For the text-containing cell, return its midpoint in [X, Y] coordinate format. 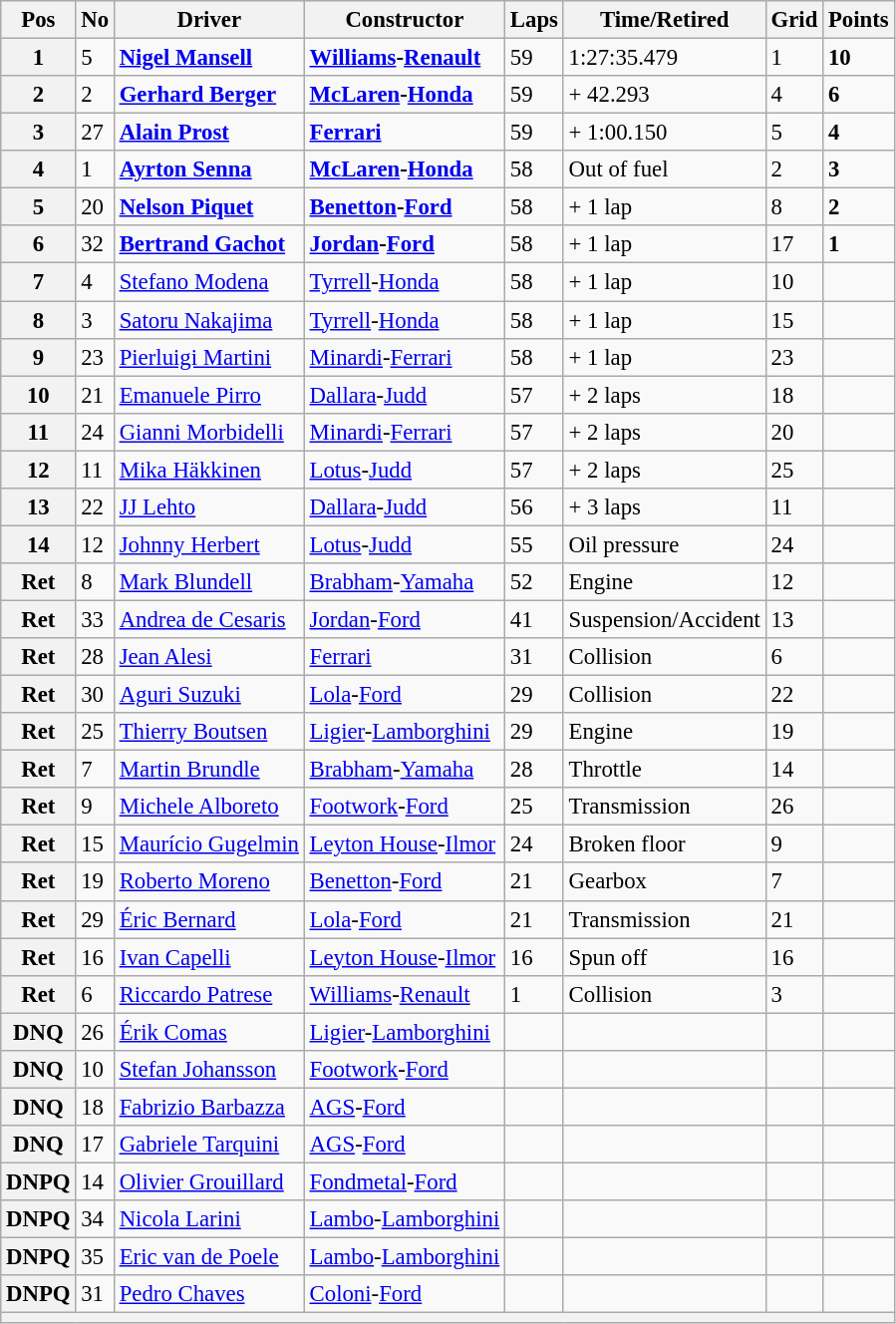
Pierluigi Martini [209, 357]
27 [95, 133]
Grid [793, 20]
Constructor [405, 20]
Spun off [664, 957]
Ivan Capelli [209, 957]
Nelson Piquet [209, 207]
30 [95, 695]
Ayrton Senna [209, 169]
Satoru Nakajima [209, 320]
Laps [534, 20]
Mika Häkkinen [209, 470]
Pos [38, 20]
Throttle [664, 770]
1:27:35.479 [664, 58]
Points [859, 20]
Jean Alesi [209, 657]
35 [95, 1257]
Andrea de Cesaris [209, 619]
Out of fuel [664, 169]
Stefan Johansson [209, 1070]
34 [95, 1219]
56 [534, 507]
Coloni-Ford [405, 1294]
Thierry Boutsen [209, 732]
Eric van de Poele [209, 1257]
Érik Comas [209, 1032]
Michele Alboreto [209, 807]
32 [95, 244]
Gerhard Berger [209, 95]
Roberto Moreno [209, 882]
Gabriele Tarquini [209, 1145]
41 [534, 619]
Gearbox [664, 882]
Mark Blundell [209, 582]
52 [534, 582]
Broken floor [664, 844]
Alain Prost [209, 133]
+ 1:00.150 [664, 133]
Fondmetal-Ford [405, 1181]
55 [534, 544]
Fabrizio Barbazza [209, 1107]
Bertrand Gachot [209, 244]
Oil pressure [664, 544]
Riccardo Patrese [209, 994]
Stefano Modena [209, 282]
Nigel Mansell [209, 58]
Driver [209, 20]
+ 42.293 [664, 95]
Éric Bernard [209, 919]
33 [95, 619]
Aguri Suzuki [209, 695]
Gianni Morbidelli [209, 432]
Suspension/Accident [664, 619]
+ 3 laps [664, 507]
Olivier Grouillard [209, 1181]
Maurício Gugelmin [209, 844]
JJ Lehto [209, 507]
No [95, 20]
Pedro Chaves [209, 1294]
Emanuele Pirro [209, 395]
Nicola Larini [209, 1219]
Johnny Herbert [209, 544]
Time/Retired [664, 20]
Martin Brundle [209, 770]
